Identify which cell holds the provided text, then report its [x, y] central coordinate. 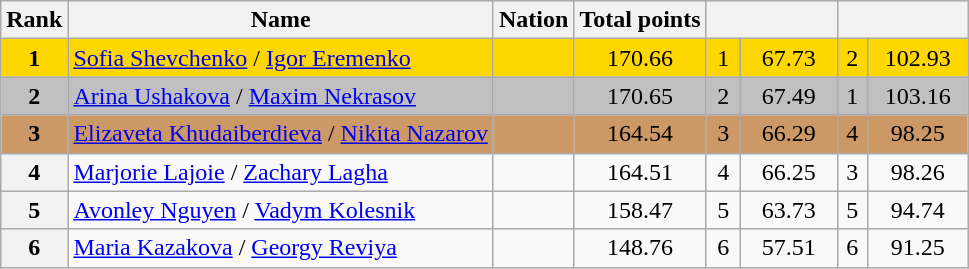
Maria Kazakova / Georgy Reviya [281, 248]
66.29 [788, 134]
57.51 [788, 248]
Rank [34, 20]
170.65 [640, 96]
Elizaveta Khudaiberdieva / Nikita Nazarov [281, 134]
98.26 [918, 172]
94.74 [918, 210]
Arina Ushakova / Maxim Nekrasov [281, 96]
103.16 [918, 96]
67.49 [788, 96]
Marjorie Lajoie / Zachary Lagha [281, 172]
Avonley Nguyen / Vadym Kolesnik [281, 210]
158.47 [640, 210]
102.93 [918, 58]
Name [281, 20]
148.76 [640, 248]
66.25 [788, 172]
91.25 [918, 248]
67.73 [788, 58]
170.66 [640, 58]
Total points [640, 20]
Nation [533, 20]
164.51 [640, 172]
164.54 [640, 134]
63.73 [788, 210]
Sofia Shevchenko / Igor Eremenko [281, 58]
98.25 [918, 134]
